Return [X, Y] of the center of cell containing provided text 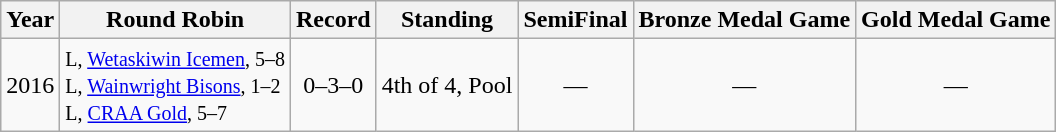
SemiFinal [576, 20]
Bronze Medal Game [744, 20]
Gold Medal Game [956, 20]
0–3–0 [333, 85]
L, Wetaskiwin Icemen, 5–8L, Wainwright Bisons, 1–2L, CRAA Gold, 5–7 [176, 85]
Year [30, 20]
2016 [30, 85]
Record [333, 20]
Round Robin [176, 20]
Standing [447, 20]
4th of 4, Pool [447, 85]
